Provide the [X, Y] coordinate of the cell's center where the given text is located.  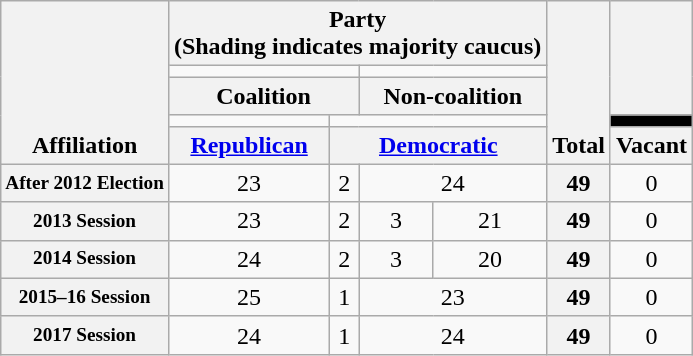
Total [579, 82]
2017 Session [85, 335]
21 [490, 221]
Non-coalition [453, 96]
Democratic [438, 145]
Republican [248, 145]
Coalition [263, 96]
2015–16 Session [85, 297]
2014 Session [85, 259]
Party (Shading indicates majority caucus) [357, 34]
25 [248, 297]
Vacant [651, 145]
2013 Session [85, 221]
20 [490, 259]
After 2012 Election [85, 183]
Affiliation [85, 82]
